Return [x, y] of the center of cell containing provided text 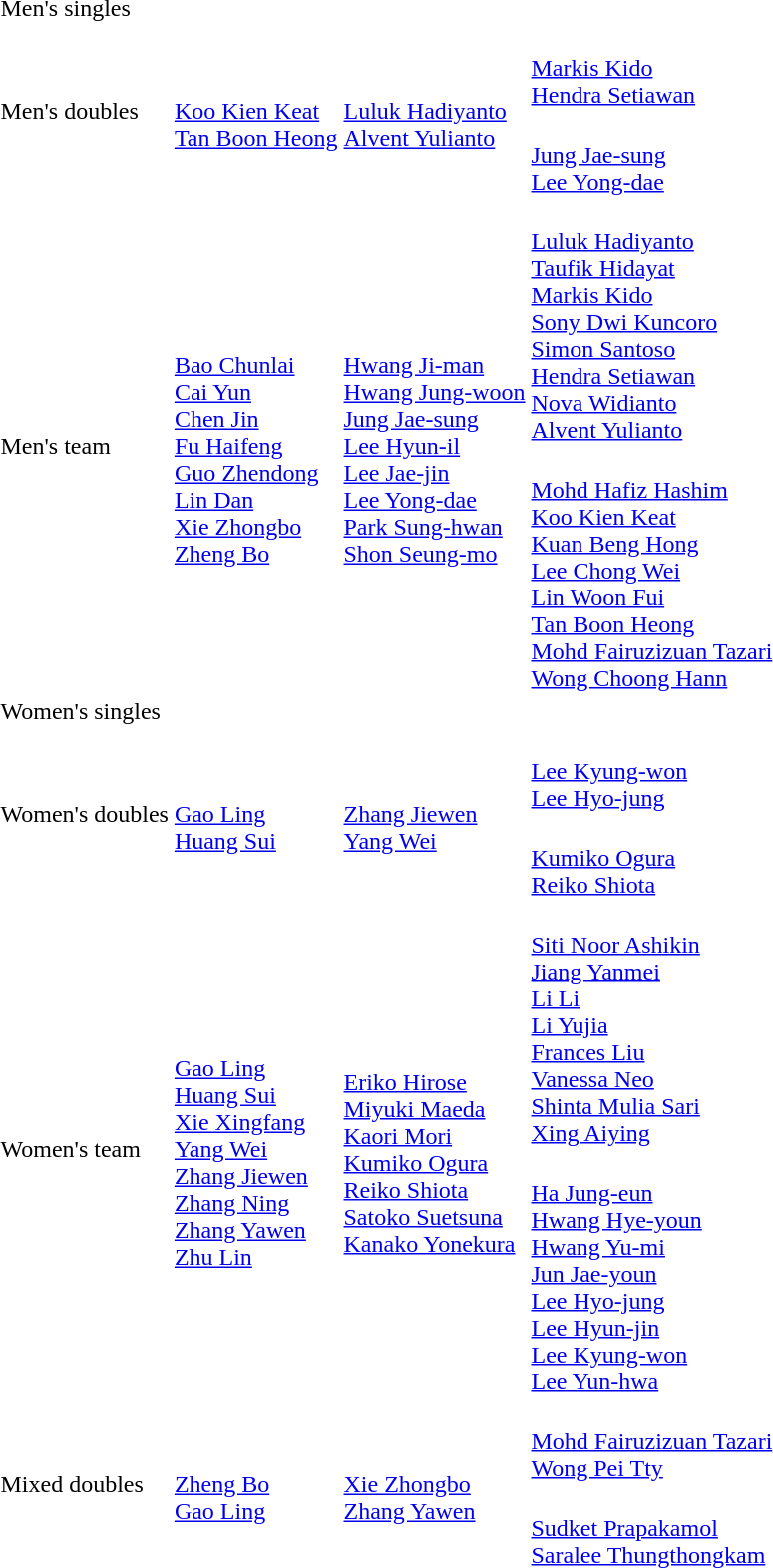
Zhang JiewenYang Wei [435, 814]
Hwang Ji-manHwang Jung-woonJung Jae-sungLee Hyun-ilLee Jae-jinLee Yong-daePark Sung-hwanShon Seung-mo [435, 447]
Luluk HadiyantoAlvent Yulianto [435, 112]
Gao LingHuang SuiXie XingfangYang WeiZhang JiewenZhang NingZhang YawenZhu Lin [255, 1149]
Gao LingHuang Sui [255, 814]
Eriko HiroseMiyuki MaedaKaori MoriKumiko OguraReiko ShiotaSatoko SuetsunaKanako Yonekura [435, 1149]
Koo Kien KeatTan Boon Heong [255, 112]
Bao ChunlaiCai YunChen JinFu HaifengGuo ZhendongLin DanXie ZhongboZheng Bo [255, 447]
